Return the [x, y] coordinate for the center point of the cell that contains the specified text.  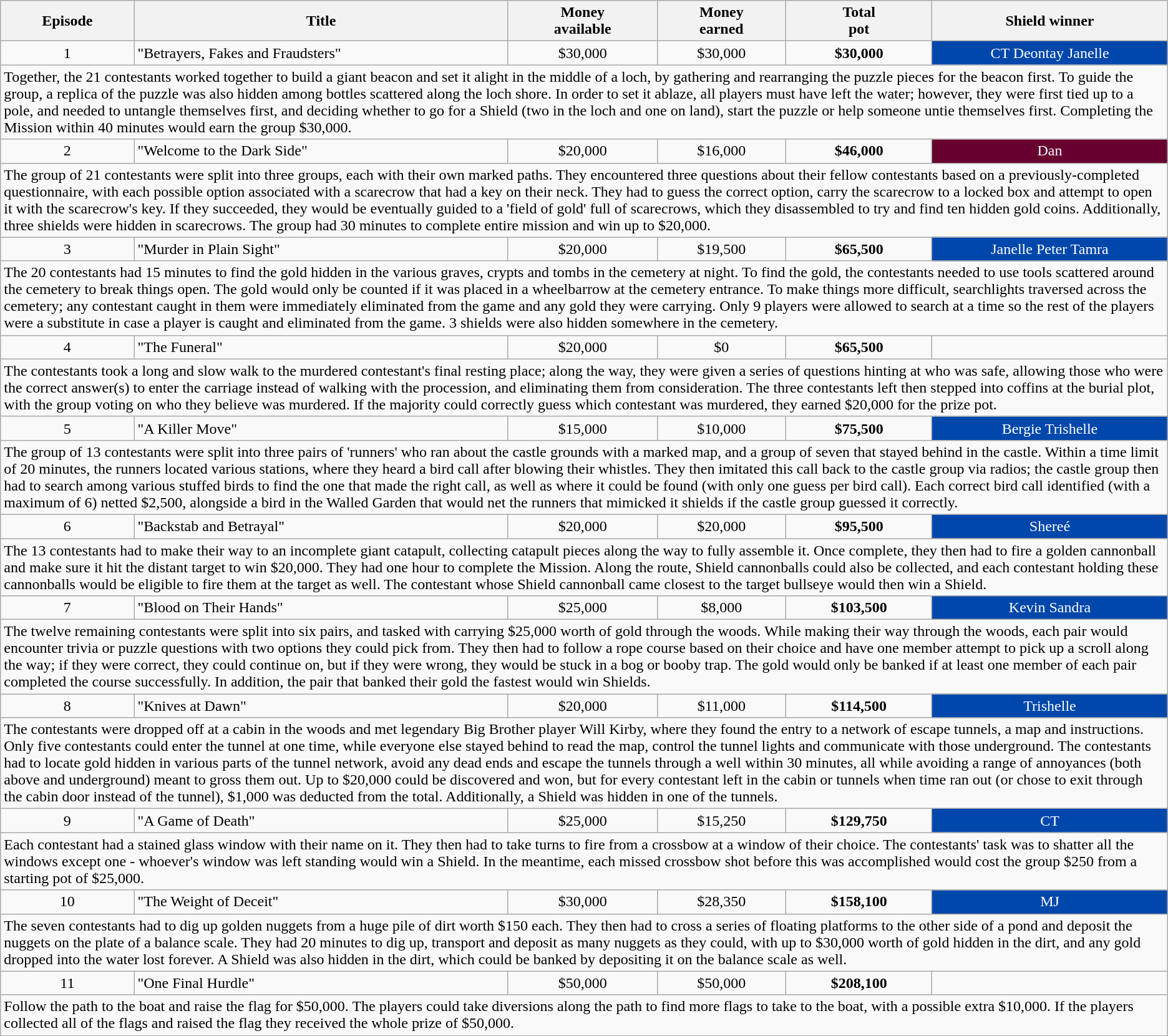
"The Funeral" [321, 347]
"Blood on Their Hands" [321, 608]
$11,000 [721, 706]
$158,100 [859, 902]
Dan [1050, 151]
Shereé [1050, 526]
2 [67, 151]
$28,350 [721, 902]
Kevin Sandra [1050, 608]
"Welcome to the Dark Side" [321, 151]
Bergie Trishelle [1050, 428]
Shield winner [1050, 21]
"Backstab and Betrayal" [321, 526]
"Murder in Plain Sight" [321, 249]
9 [67, 821]
Moneyavailable [583, 21]
"Betrayers, Fakes and Fraudsters" [321, 53]
Title [321, 21]
CT Deontay Janelle [1050, 53]
8 [67, 706]
3 [67, 249]
$208,100 [859, 983]
$114,500 [859, 706]
"A Killer Move" [321, 428]
$19,500 [721, 249]
Trishelle [1050, 706]
$103,500 [859, 608]
Episode [67, 21]
$0 [721, 347]
$16,000 [721, 151]
5 [67, 428]
"Knives at Dawn" [321, 706]
$46,000 [859, 151]
$10,000 [721, 428]
10 [67, 902]
1 [67, 53]
MJ [1050, 902]
Totalpot [859, 21]
"The Weight of Deceit" [321, 902]
"One Final Hurdle" [321, 983]
$75,500 [859, 428]
4 [67, 347]
"A Game of Death" [321, 821]
CT [1050, 821]
7 [67, 608]
$129,750 [859, 821]
$8,000 [721, 608]
$95,500 [859, 526]
Janelle Peter Tamra [1050, 249]
11 [67, 983]
$15,250 [721, 821]
6 [67, 526]
Moneyearned [721, 21]
$15,000 [583, 428]
